Return (X, Y) of the center of cell containing provided text 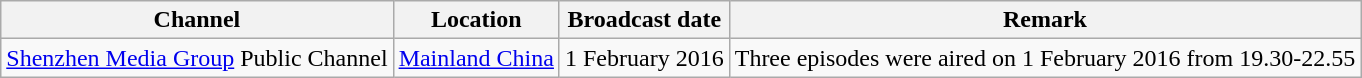
Location (476, 20)
Remark (1045, 20)
Three episodes were aired on 1 February 2016 from 19.30-22.55 (1045, 58)
Broadcast date (644, 20)
Mainland China (476, 58)
Shenzhen Media Group Public Channel (197, 58)
Channel (197, 20)
1 February 2016 (644, 58)
